Determine the [x, y] coordinate at the center of the cell enclosing the given text.  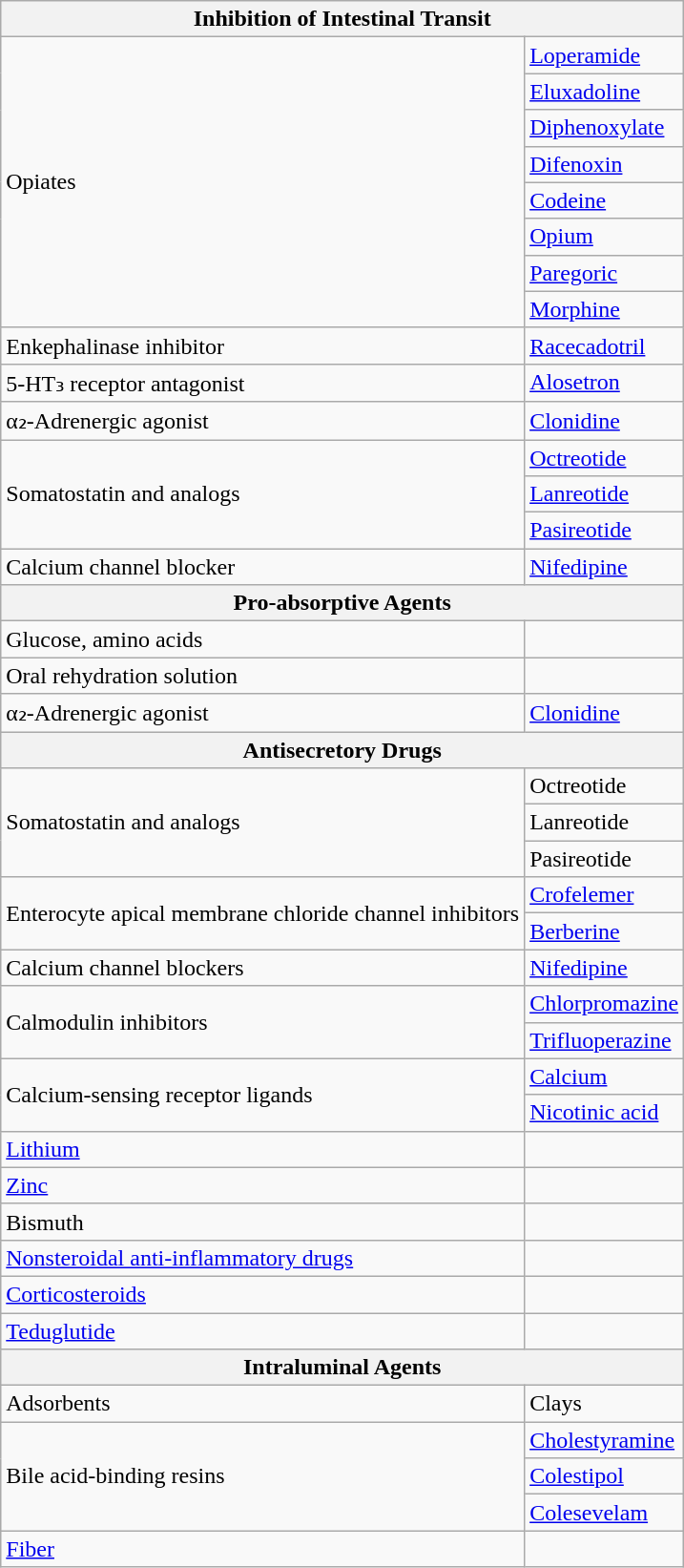
Calcium channel blocker [263, 567]
Crofelemer [605, 895]
Trifluoperazine [605, 1040]
Calcium channel blockers [263, 968]
Inhibition of Intestinal Transit [342, 19]
Berberine [605, 931]
Lithium [263, 1149]
Bile acid-binding resins [263, 1476]
Cholestyramine [605, 1440]
Fiber [263, 1549]
Morphine [605, 309]
Intraluminal Agents [342, 1368]
Paregoric [605, 273]
Colesevelam [605, 1513]
Loperamide [605, 55]
Glucose, amino acids [263, 639]
Clays [605, 1404]
Calcium [605, 1077]
Oral rehydration solution [263, 676]
Calcium-sensing receptor ligands [263, 1095]
Nonsteroidal anti-inflammatory drugs [263, 1258]
Corticosteroids [263, 1294]
Difenoxin [605, 164]
Codeine [605, 200]
Opiates [263, 182]
Teduglutide [263, 1331]
Chlorpromazine [605, 1004]
Nicotinic acid [605, 1113]
Bismuth [263, 1222]
Pro-absorptive Agents [342, 603]
Enterocyte apical membrane chloride channel inhibitors [263, 913]
Eluxadoline [605, 92]
Antisecretory Drugs [342, 749]
Alosetron [605, 383]
Diphenoxylate [605, 128]
Zinc [263, 1185]
Calmodulin inhibitors [263, 1022]
Colestipol [605, 1476]
Racecadotril [605, 345]
Enkephalinase inhibitor [263, 345]
5-HT₃ receptor antagonist [263, 383]
Adsorbents [263, 1404]
Opium [605, 237]
